From the cell containing the given text, extract its center point as (x, y) coordinate. 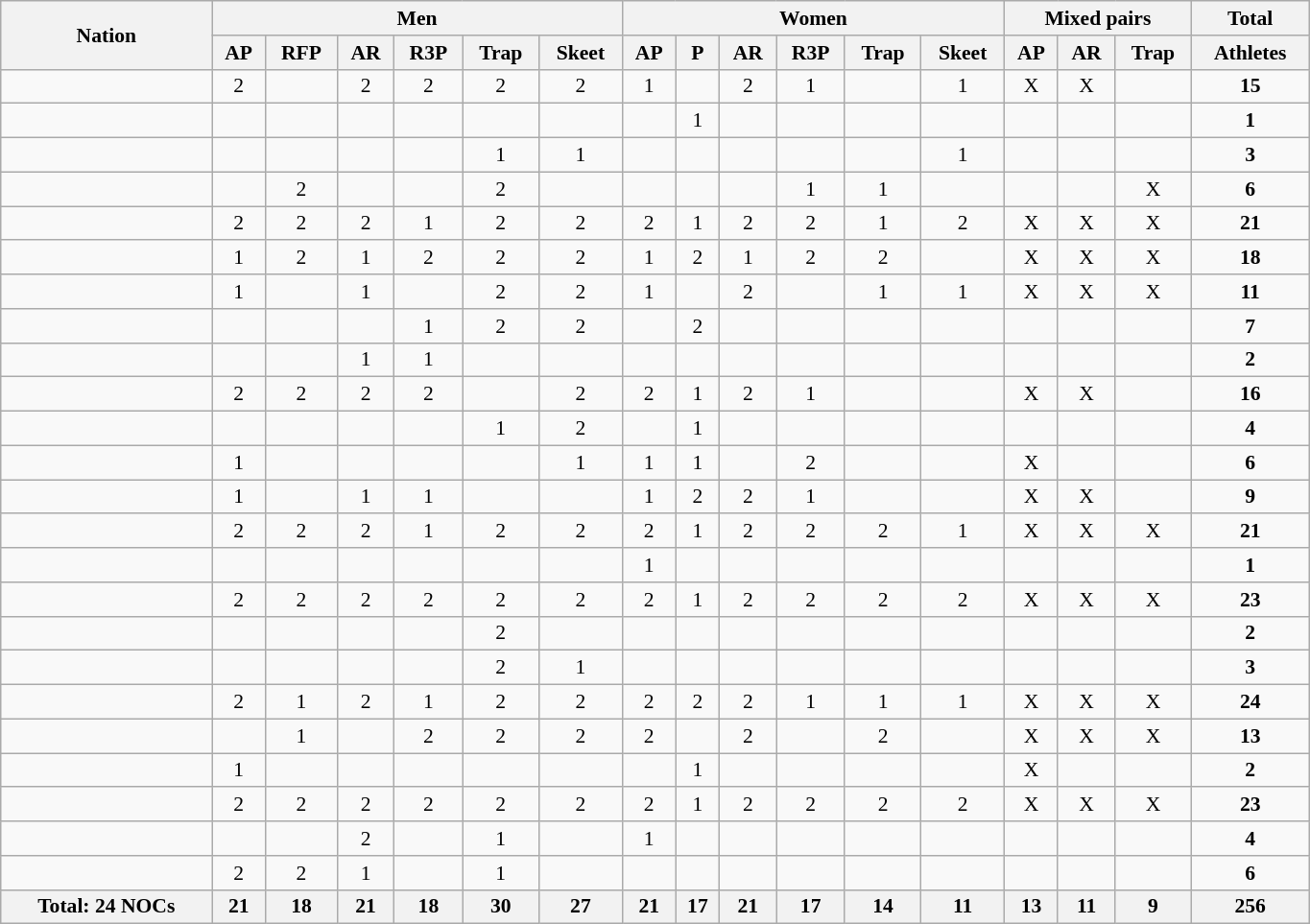
7 (1250, 326)
Total: 24 NOCs (107, 907)
Women (813, 18)
14 (883, 907)
27 (580, 907)
30 (501, 907)
24 (1250, 702)
P (698, 53)
RFP (301, 53)
256 (1250, 907)
Total (1250, 18)
Nation (107, 35)
Mixed pairs (1098, 18)
16 (1250, 394)
Athletes (1250, 53)
Men (417, 18)
15 (1250, 86)
